Return (X, Y) of the center of cell containing provided text 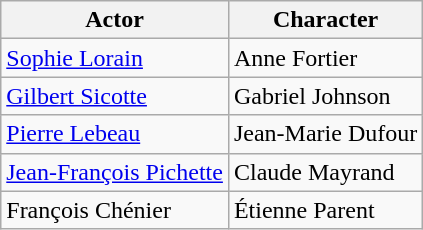
Jean-François Pichette (115, 172)
Gilbert Sicotte (115, 96)
Sophie Lorain (115, 58)
Anne Fortier (325, 58)
François Chénier (115, 210)
Pierre Lebeau (115, 134)
Étienne Parent (325, 210)
Gabriel Johnson (325, 96)
Actor (115, 20)
Character (325, 20)
Claude Mayrand (325, 172)
Jean-Marie Dufour (325, 134)
